Search for the cell housing the specified text and yield its (X, Y) center coordinate. 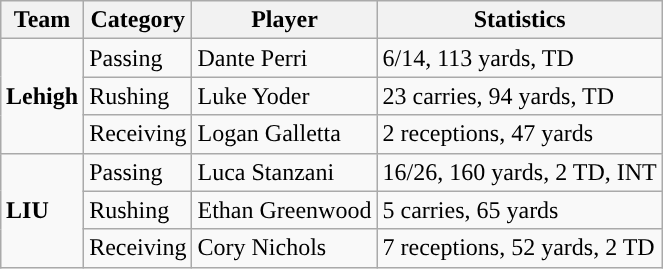
7 receptions, 52 yards, 2 TD (520, 248)
5 carries, 65 yards (520, 210)
Statistics (520, 20)
LIU (42, 210)
16/26, 160 yards, 2 TD, INT (520, 172)
Dante Perri (284, 58)
23 carries, 94 yards, TD (520, 96)
2 receptions, 47 yards (520, 134)
Category (138, 20)
Logan Galletta (284, 134)
Luke Yoder (284, 96)
Lehigh (42, 96)
Luca Stanzani (284, 172)
6/14, 113 yards, TD (520, 58)
Cory Nichols (284, 248)
Team (42, 20)
Ethan Greenwood (284, 210)
Player (284, 20)
